Identify which cell holds the provided text, then report its [X, Y] central coordinate. 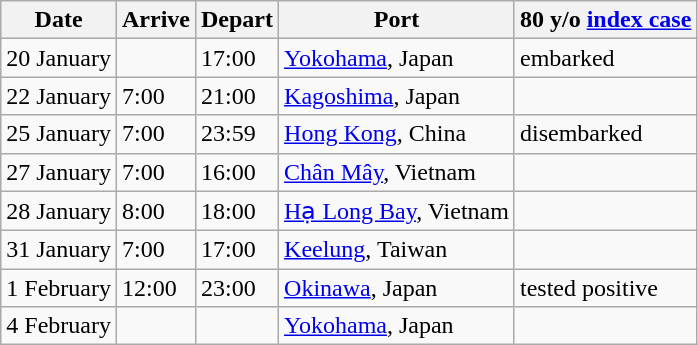
23:59 [236, 134]
embarked [605, 58]
21:00 [236, 96]
16:00 [236, 172]
22 January [59, 96]
Arrive [156, 20]
disembarked [605, 134]
18:00 [236, 211]
25 January [59, 134]
Hong Kong, China [397, 134]
1 February [59, 288]
Chân Mây, Vietnam [397, 172]
8:00 [156, 211]
tested positive [605, 288]
Keelung, Taiwan [397, 250]
12:00 [156, 288]
Date [59, 20]
80 y/o index case [605, 20]
Depart [236, 20]
4 February [59, 326]
27 January [59, 172]
28 January [59, 211]
20 January [59, 58]
Port [397, 20]
23:00 [236, 288]
Hạ Long Bay, Vietnam [397, 211]
Kagoshima, Japan [397, 96]
Okinawa, Japan [397, 288]
31 January [59, 250]
